Return the (x, y) coordinate for the center point of the cell that contains the specified text.  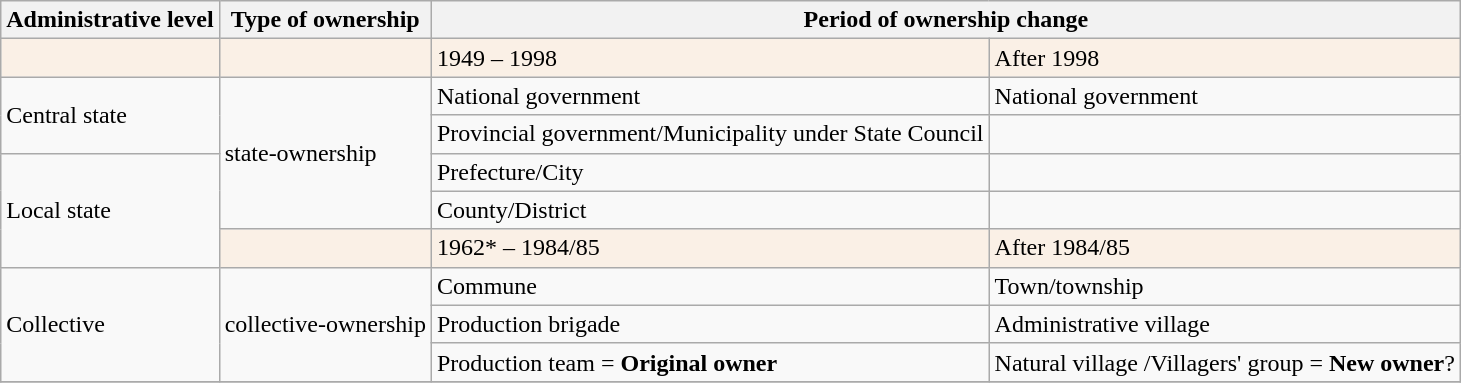
state-ownership (325, 153)
Collective (110, 324)
1962* – 1984/85 (710, 248)
After 1998 (1224, 58)
Commune (710, 286)
County/District (710, 210)
Production brigade (710, 324)
Prefecture/City (710, 172)
Town/township (1224, 286)
Administrative level (110, 20)
After 1984/85 (1224, 248)
Local state (110, 210)
Natural village /Villagers' group = New owner? (1224, 362)
Administrative village (1224, 324)
Type of ownership (325, 20)
collective-ownership (325, 324)
Central state (110, 115)
Provincial government/Municipality under State Council (710, 134)
Production team = Original owner (710, 362)
1949 – 1998 (710, 58)
Period of ownership change (946, 20)
